Identify which cell holds the provided text, then report its [x, y] central coordinate. 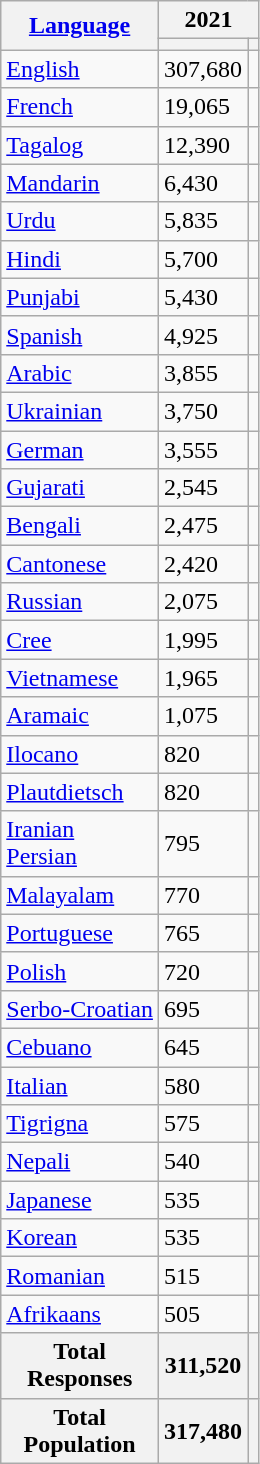
German [80, 449]
Mandarin [80, 183]
5,700 [202, 259]
515 [202, 1276]
Language [80, 26]
Cantonese [80, 564]
Bengali [80, 526]
3,750 [202, 411]
Punjabi [80, 297]
Russian [80, 602]
3,555 [202, 449]
Japanese [80, 1200]
2,420 [202, 564]
Malayalam [80, 895]
12,390 [202, 145]
TotalResponses [80, 1366]
French [80, 107]
720 [202, 971]
Aramaic [80, 716]
TotalPopulation [80, 1430]
Polish [80, 971]
Portuguese [80, 933]
Spanish [80, 335]
575 [202, 1124]
Arabic [80, 373]
Urdu [80, 221]
6,430 [202, 183]
Afrikaans [80, 1314]
311,520 [202, 1366]
1,075 [202, 716]
505 [202, 1314]
580 [202, 1085]
795 [202, 844]
307,680 [202, 69]
540 [202, 1162]
4,925 [202, 335]
Italian [80, 1085]
19,065 [202, 107]
2,545 [202, 488]
5,835 [202, 221]
Ilocano [80, 754]
317,480 [202, 1430]
Gujarati [80, 488]
Korean [80, 1238]
English [80, 69]
Hindi [80, 259]
770 [202, 895]
Vietnamese [80, 678]
5,430 [202, 297]
Tigrigna [80, 1124]
2,475 [202, 526]
Nepali [80, 1162]
Cebuano [80, 1047]
2,075 [202, 602]
Ukrainian [80, 411]
645 [202, 1047]
2021 [208, 20]
Tagalog [80, 145]
Serbo-Croatian [80, 1009]
Plautdietsch [80, 792]
1,965 [202, 678]
Romanian [80, 1276]
IranianPersian [80, 844]
Cree [80, 640]
1,995 [202, 640]
765 [202, 933]
695 [202, 1009]
3,855 [202, 373]
